Provide the (x, y) coordinate of the cell's center where the given text is located.  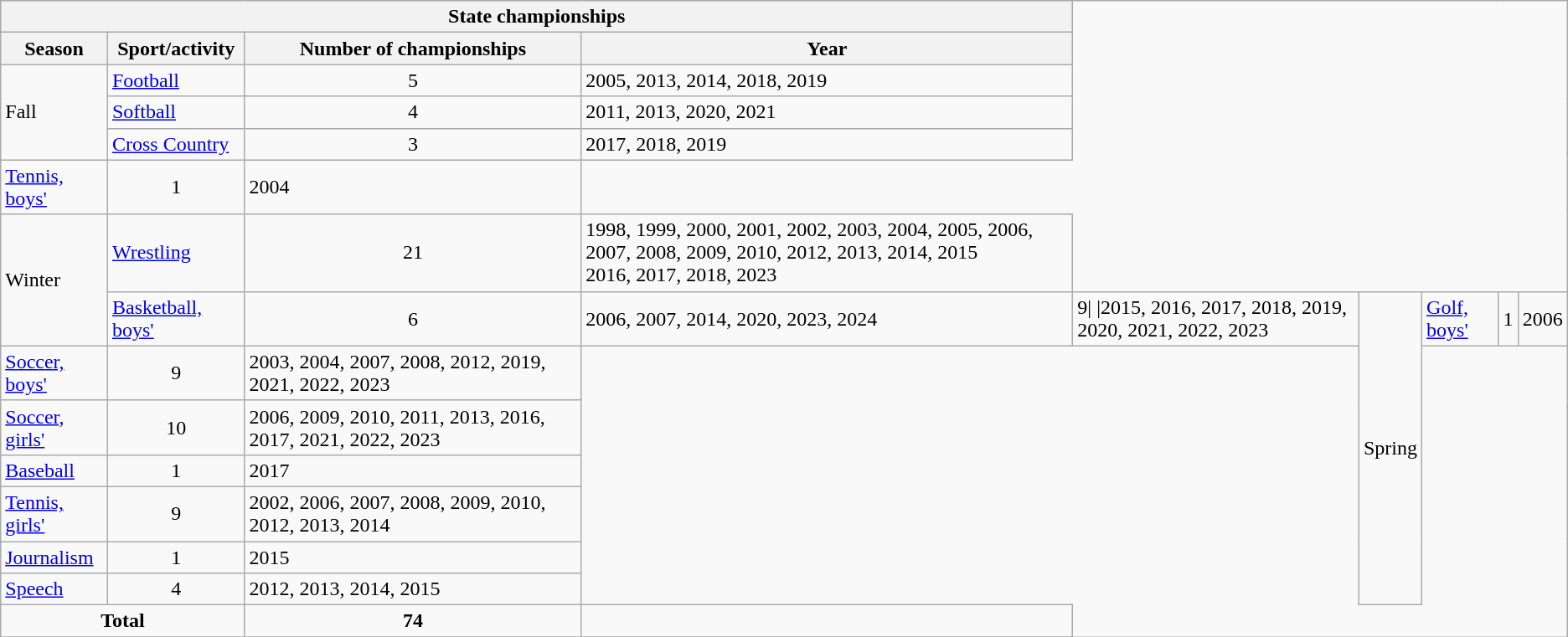
Tennis, girls' (54, 514)
74 (413, 621)
Soccer, boys' (54, 373)
Football (176, 80)
2006 (1543, 318)
Golf, boys' (1461, 318)
1998, 1999, 2000, 2001, 2002, 2003, 2004, 2005, 2006, 2007, 2008, 2009, 2010, 2012, 2013, 2014, 20152016, 2017, 2018, 2023 (828, 253)
21 (413, 253)
Total (122, 621)
Baseball (54, 470)
3 (413, 144)
2011, 2013, 2020, 2021 (828, 112)
2006, 2009, 2010, 2011, 2013, 2016, 2017, 2021, 2022, 2023 (413, 427)
5 (413, 80)
2003, 2004, 2007, 2008, 2012, 2019, 2021, 2022, 2023 (413, 373)
Year (828, 49)
2005, 2013, 2014, 2018, 2019 (828, 80)
2006, 2007, 2014, 2020, 2023, 2024 (828, 318)
Journalism (54, 557)
Fall (54, 112)
State championships (537, 17)
Winter (54, 280)
Speech (54, 589)
Cross Country (176, 144)
9| |2015, 2016, 2017, 2018, 2019, 2020, 2021, 2022, 2023 (1216, 318)
6 (413, 318)
2012, 2013, 2014, 2015 (413, 589)
Season (54, 49)
10 (176, 427)
Sport/activity (176, 49)
2017 (413, 470)
2017, 2018, 2019 (828, 144)
Basketball, boys' (176, 318)
2002, 2006, 2007, 2008, 2009, 2010, 2012, 2013, 2014 (413, 514)
Softball (176, 112)
Tennis, boys' (54, 188)
Spring (1390, 448)
Wrestling (176, 253)
Soccer, girls' (54, 427)
2004 (413, 188)
Number of championships (413, 49)
2015 (413, 557)
